Return [X, Y] of the center of cell containing provided text 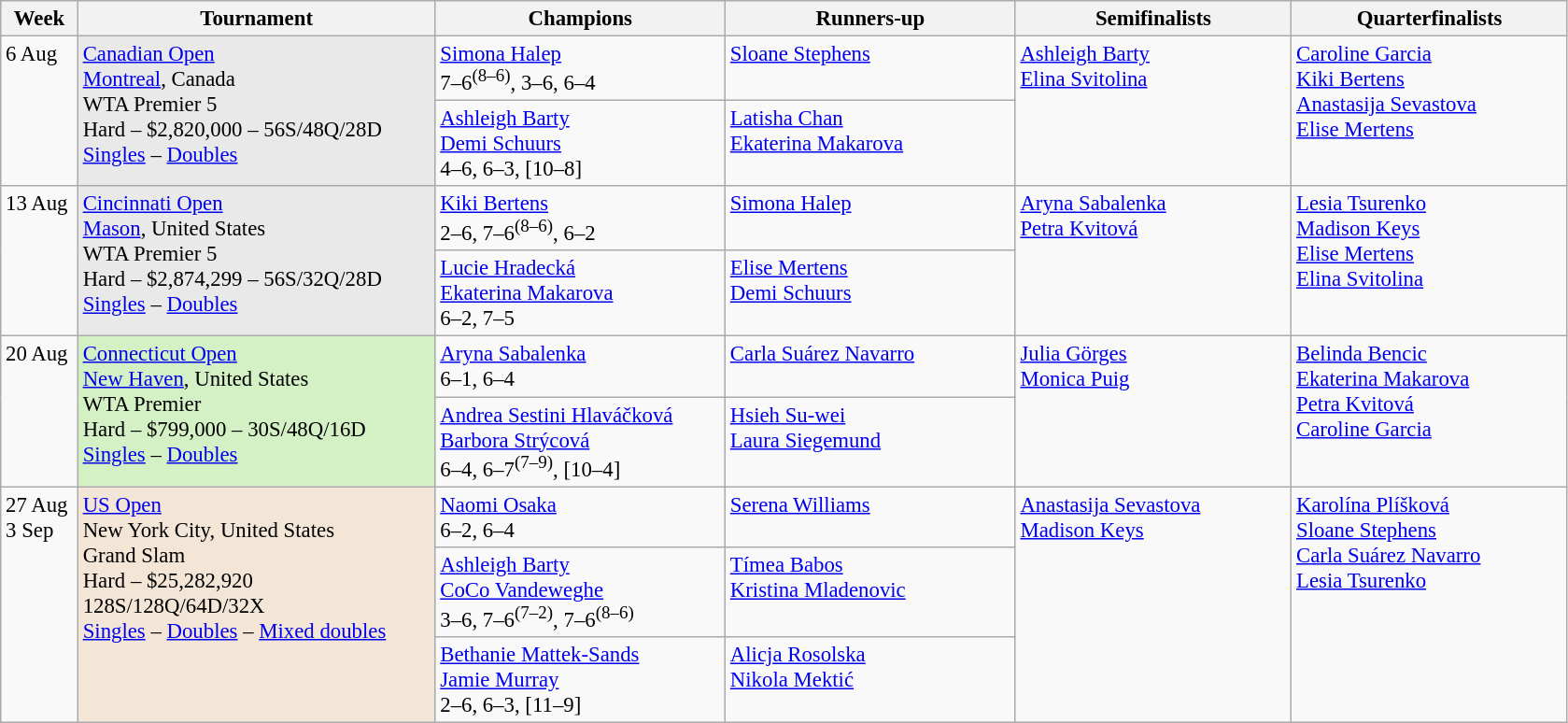
Kiki Bertens 2–6, 7–6(8–6), 6–2 [581, 219]
6 Aug [39, 112]
Ashleigh Barty Demi Schuurs 4–6, 6–3, [10–8] [581, 144]
20 Aug [39, 411]
Lucie Hradecká Ekaterina Makarova 6–2, 7–5 [581, 293]
Aryna Sabalenka Petra Kvitová [1153, 262]
Canadian OpenMontreal, CanadaWTA Premier 5Hard – $2,820,000 – 56S/48Q/28DSingles – Doubles [256, 112]
Naomi Osaka 6–2, 6–4 [581, 517]
27 Aug 3 Sep [39, 604]
Ashleigh Barty Elina Svitolina [1153, 112]
Belinda Bencic Ekaterina Makarova Petra Kvitová Caroline Garcia [1430, 411]
Simona Halep 7–6(8–6), 3–6, 6–4 [581, 69]
13 Aug [39, 262]
Tournament [256, 19]
Karolína Plíšková Sloane Stephens Carla Suárez Navarro Lesia Tsurenko [1430, 604]
Ashleigh Barty CoCo Vandeweghe 3–6, 7–6(7–2), 7–6(8–6) [581, 591]
Hsieh Su-wei Laura Siegemund [870, 442]
Sloane Stephens [870, 69]
Cincinnati OpenMason, United StatesWTA Premier 5Hard – $2,874,299 – 56S/32Q/28DSingles – Doubles [256, 262]
Bethanie Mattek-Sands Jamie Murray 2–6, 6–3, [11–9] [581, 680]
Caroline Garcia Kiki Bertens Anastasija Sevastova Elise Mertens [1430, 112]
US OpenNew York City, United StatesGrand SlamHard – $25,282,920128S/128Q/64D/32XSingles – Doubles – Mixed doubles [256, 604]
Aryna Sabalenka 6–1, 6–4 [581, 366]
Elise Mertens Demi Schuurs [870, 293]
Anastasija Sevastova Madison Keys [1153, 604]
Latisha Chan Ekaterina Makarova [870, 144]
Lesia Tsurenko Madison Keys Elise Mertens Elina Svitolina [1430, 262]
Serena Williams [870, 517]
Alicja Rosolska Nikola Mektić [870, 680]
Runners-up [870, 19]
Andrea Sestini Hlaváčková Barbora Strýcová 6–4, 6–7(7–9), [10–4] [581, 442]
Simona Halep [870, 219]
Tímea Babos Kristina Mladenovic [870, 591]
Champions [581, 19]
Quarterfinalists [1430, 19]
Semifinalists [1153, 19]
Julia Görges Monica Puig [1153, 411]
Connecticut OpenNew Haven, United StatesWTA PremierHard – $799,000 – 30S/48Q/16DSingles – Doubles [256, 411]
Carla Suárez Navarro [870, 366]
Week [39, 19]
